Identify which cell holds the provided text, then report its (X, Y) central coordinate. 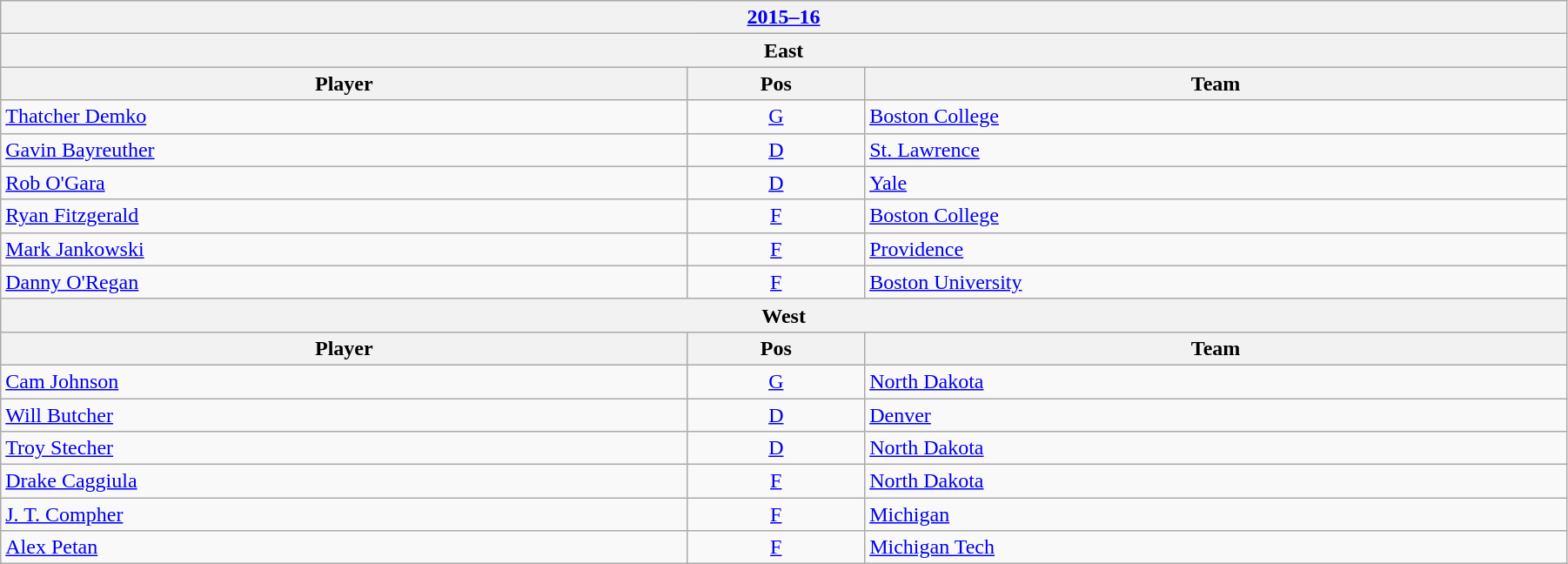
Troy Stecher (345, 448)
Michigan (1216, 514)
Boston University (1216, 282)
Drake Caggiula (345, 481)
Gavin Bayreuther (345, 150)
Rob O'Gara (345, 183)
Alex Petan (345, 547)
Michigan Tech (1216, 547)
Thatcher Demko (345, 117)
Yale (1216, 183)
West (784, 315)
Denver (1216, 415)
Will Butcher (345, 415)
East (784, 50)
J. T. Compher (345, 514)
Danny O'Regan (345, 282)
St. Lawrence (1216, 150)
2015–16 (784, 17)
Mark Jankowski (345, 249)
Cam Johnson (345, 381)
Ryan Fitzgerald (345, 216)
Providence (1216, 249)
